Scan for the cell matching the given text and deliver its [x, y] coordinate at center. 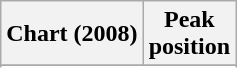
Peakposition [189, 34]
Chart (2008) [72, 34]
